Return the [x, y] coordinate for the center point of the cell that contains the specified text.  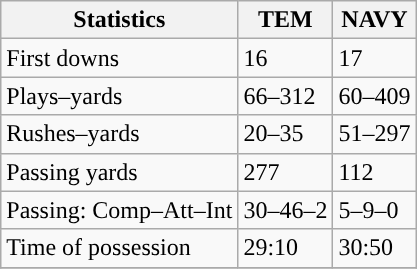
66–312 [286, 96]
30–46–2 [286, 210]
60–409 [374, 96]
Passing yards [120, 172]
112 [374, 172]
29:10 [286, 248]
Passing: Comp–Att–Int [120, 210]
277 [286, 172]
Plays–yards [120, 96]
NAVY [374, 20]
30:50 [374, 248]
Time of possession [120, 248]
Statistics [120, 20]
17 [374, 58]
5–9–0 [374, 210]
Rushes–yards [120, 134]
20–35 [286, 134]
TEM [286, 20]
51–297 [374, 134]
First downs [120, 58]
16 [286, 58]
